Identify which cell holds the provided text, then report its [x, y] central coordinate. 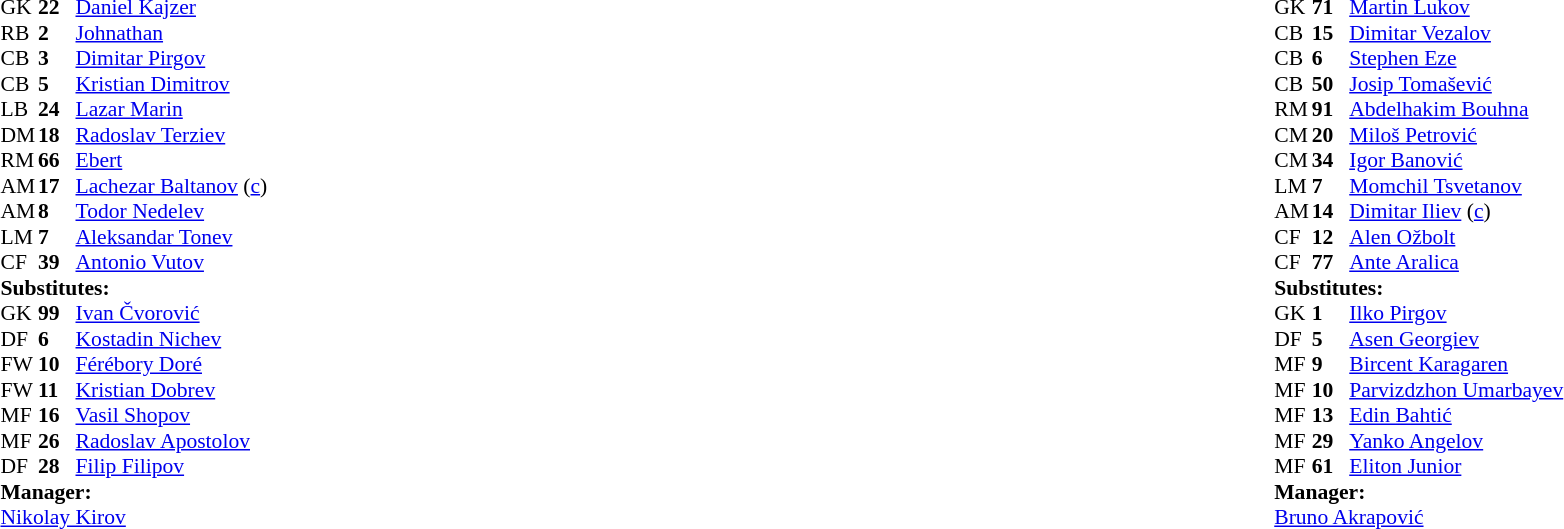
2 [57, 33]
91 [1331, 109]
13 [1331, 415]
Lachezar Baltanov (c) [172, 186]
Kristian Dimitrov [172, 84]
RB [19, 33]
77 [1331, 263]
3 [57, 59]
Bircent Karagaren [1456, 365]
20 [1331, 135]
Radoslav Apostolov [172, 441]
99 [57, 313]
Abdelhakim Bouhna [1456, 109]
Kristian Dobrev [172, 390]
61 [1331, 467]
29 [1331, 441]
Antonio Vutov [172, 263]
Asen Georgiev [1456, 339]
24 [57, 109]
Miloš Petrović [1456, 135]
12 [1331, 237]
Ante Aralica [1456, 263]
Ebert [172, 161]
Dimitar Pirgov [172, 59]
18 [57, 135]
Filip Filipov [172, 467]
39 [57, 263]
Ilko Pirgov [1456, 313]
1 [1331, 313]
Josip Tomašević [1456, 84]
34 [1331, 161]
16 [57, 415]
Yanko Angelov [1456, 441]
15 [1331, 33]
Edin Bahtić [1456, 415]
8 [57, 211]
Dimitar Iliev (c) [1456, 211]
Ivan Čvorović [172, 313]
Momchil Tsvetanov [1456, 186]
Aleksandar Tonev [172, 237]
Radoslav Terziev [172, 135]
9 [1331, 365]
Johnathan [172, 33]
Vasil Shopov [172, 415]
Lazar Marin [172, 109]
28 [57, 467]
Alen Ožbolt [1456, 237]
14 [1331, 211]
LB [19, 109]
Stephen Eze [1456, 59]
Igor Banović [1456, 161]
11 [57, 390]
Kostadin Nichev [172, 339]
Parvizdzhon Umarbayev [1456, 390]
Todor Nedelev [172, 211]
Dimitar Vezalov [1456, 33]
DM [19, 135]
50 [1331, 84]
26 [57, 441]
Férébory Doré [172, 365]
66 [57, 161]
17 [57, 186]
Eliton Junior [1456, 467]
